Identify which cell holds the provided text, then report its [X, Y] central coordinate. 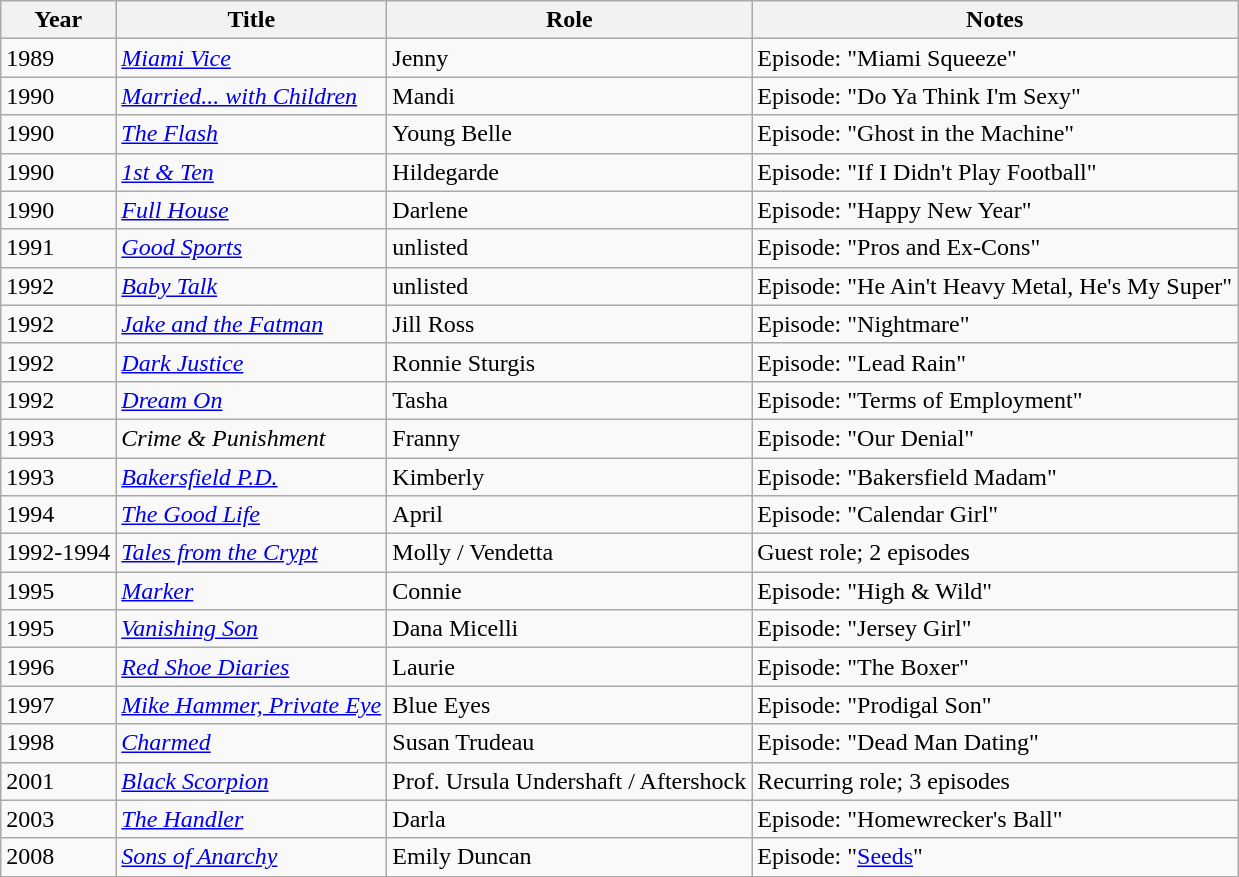
Jill Ross [570, 324]
1998 [58, 743]
Jenny [570, 58]
Vanishing Son [252, 629]
Year [58, 20]
Episode: "Bakersfield Madam" [995, 477]
Dana Micelli [570, 629]
Prof. Ursula Undershaft / Aftershock [570, 781]
Episode: "Pros and Ex-Cons" [995, 248]
Episode: "Jersey Girl" [995, 629]
Emily Duncan [570, 857]
Episode: "Miami Squeeze" [995, 58]
Darlene [570, 210]
Guest role; 2 episodes [995, 553]
The Handler [252, 819]
Episode: "Homewrecker's Ball" [995, 819]
Episode: "Calendar Girl" [995, 515]
1997 [58, 705]
Recurring role; 3 episodes [995, 781]
Episode: "Prodigal Son" [995, 705]
Young Belle [570, 134]
1989 [58, 58]
Red Shoe Diaries [252, 667]
Kimberly [570, 477]
1991 [58, 248]
Darla [570, 819]
Episode: "Happy New Year" [995, 210]
Full House [252, 210]
2001 [58, 781]
Crime & Punishment [252, 438]
Notes [995, 20]
Charmed [252, 743]
Mandi [570, 96]
2008 [58, 857]
Connie [570, 591]
Episode: "Nightmare" [995, 324]
Title [252, 20]
Jake and the Fatman [252, 324]
1994 [58, 515]
April [570, 515]
Episode: "Our Denial" [995, 438]
The Flash [252, 134]
1992-1994 [58, 553]
Dark Justice [252, 362]
Baby Talk [252, 286]
Episode: "He Ain't Heavy Metal, He's My Super" [995, 286]
Episode: "If I Didn't Play Football" [995, 172]
Mike Hammer, Private Eye [252, 705]
Sons of Anarchy [252, 857]
Dream On [252, 400]
Episode: "Terms of Employment" [995, 400]
Black Scorpion [252, 781]
Episode: "High & Wild" [995, 591]
Episode: "Seeds" [995, 857]
Married... with Children [252, 96]
Franny [570, 438]
Ronnie Sturgis [570, 362]
Episode: "Do Ya Think I'm Sexy" [995, 96]
The Good Life [252, 515]
Susan Trudeau [570, 743]
Tasha [570, 400]
Tales from the Crypt [252, 553]
1996 [58, 667]
2003 [58, 819]
Laurie [570, 667]
Episode: "Ghost in the Machine" [995, 134]
Role [570, 20]
Bakersfield P.D. [252, 477]
Good Sports [252, 248]
1st & Ten [252, 172]
Blue Eyes [570, 705]
Molly / Vendetta [570, 553]
Miami Vice [252, 58]
Marker [252, 591]
Hildegarde [570, 172]
Episode: "Dead Man Dating" [995, 743]
Episode: "Lead Rain" [995, 362]
Episode: "The Boxer" [995, 667]
